Detect which cell encompasses the target text, then output its [X, Y] center coordinate. 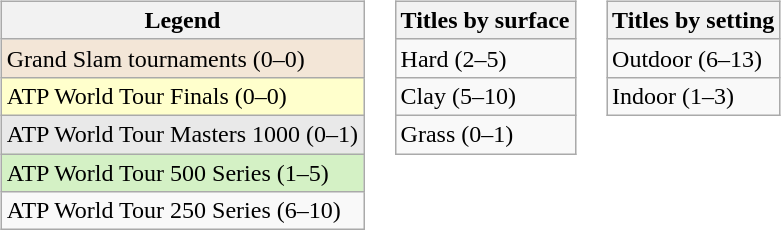
Titles by surface [485, 20]
Indoor (1–3) [694, 96]
Titles by setting [694, 20]
ATP World Tour Masters 1000 (0–1) [182, 134]
Grass (0–1) [485, 134]
Legend [182, 20]
ATP World Tour Finals (0–0) [182, 96]
Grand Slam tournaments (0–0) [182, 58]
Outdoor (6–13) [694, 58]
Hard (2–5) [485, 58]
ATP World Tour 500 Series (1–5) [182, 173]
ATP World Tour 250 Series (6–10) [182, 211]
Clay (5–10) [485, 96]
